For the text-containing cell, return its midpoint in (X, Y) coordinate format. 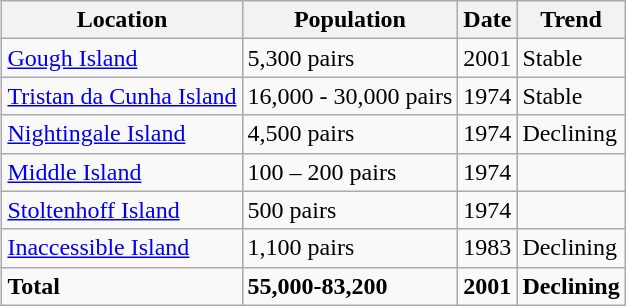
500 pairs (350, 210)
Middle Island (122, 172)
5,300 pairs (350, 58)
100 – 200 pairs (350, 172)
1983 (488, 248)
Date (488, 20)
Inaccessible Island (122, 248)
16,000 - 30,000 pairs (350, 96)
Stoltenhoff Island (122, 210)
Gough Island (122, 58)
Total (122, 286)
Trend (571, 20)
1,100 pairs (350, 248)
Population (350, 20)
Nightingale Island (122, 134)
Location (122, 20)
Tristan da Cunha Island (122, 96)
4,500 pairs (350, 134)
55,000-83,200 (350, 286)
